Locate the cell with the specified text and output its (x, y) center coordinate. 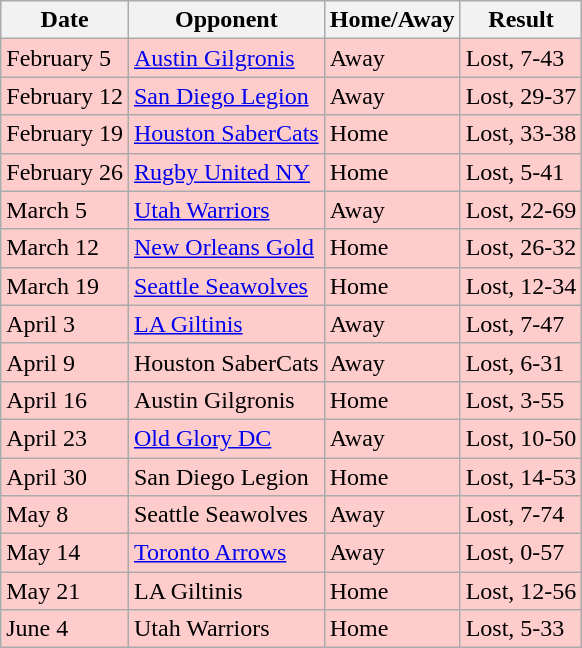
Lost, 12-34 (521, 286)
Lost, 12-56 (521, 591)
Rugby United NY (226, 172)
May 14 (65, 553)
March 19 (65, 286)
Lost, 29-37 (521, 96)
Lost, 14-53 (521, 477)
Lost, 5-33 (521, 629)
May 8 (65, 515)
Lost, 0-57 (521, 553)
Result (521, 20)
Lost, 26-32 (521, 248)
April 16 (65, 400)
Lost, 3-55 (521, 400)
Opponent (226, 20)
Lost, 33-38 (521, 134)
February 19 (65, 134)
Home/Away (392, 20)
April 3 (65, 324)
Lost, 22-69 (521, 210)
March 12 (65, 248)
February 26 (65, 172)
New Orleans Gold (226, 248)
March 5 (65, 210)
April 23 (65, 438)
May 21 (65, 591)
Lost, 7-47 (521, 324)
Lost, 7-74 (521, 515)
June 4 (65, 629)
Lost, 10-50 (521, 438)
February 5 (65, 58)
February 12 (65, 96)
April 9 (65, 362)
Lost, 6-31 (521, 362)
Lost, 5-41 (521, 172)
Toronto Arrows (226, 553)
Old Glory DC (226, 438)
April 30 (65, 477)
Date (65, 20)
Lost, 7-43 (521, 58)
